Search for the cell housing the specified text and yield its [x, y] center coordinate. 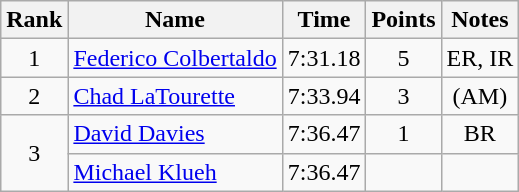
Rank [34, 20]
Notes [480, 20]
7:31.18 [324, 58]
Name [175, 20]
ER, IR [480, 58]
Chad LaTourette [175, 96]
5 [404, 58]
2 [34, 96]
Time [324, 20]
7:33.94 [324, 96]
BR [480, 134]
David Davies [175, 134]
Michael Klueh [175, 172]
(AM) [480, 96]
Points [404, 20]
Federico Colbertaldo [175, 58]
